Output the [x, y] coordinate of the center of the cell containing the given text.  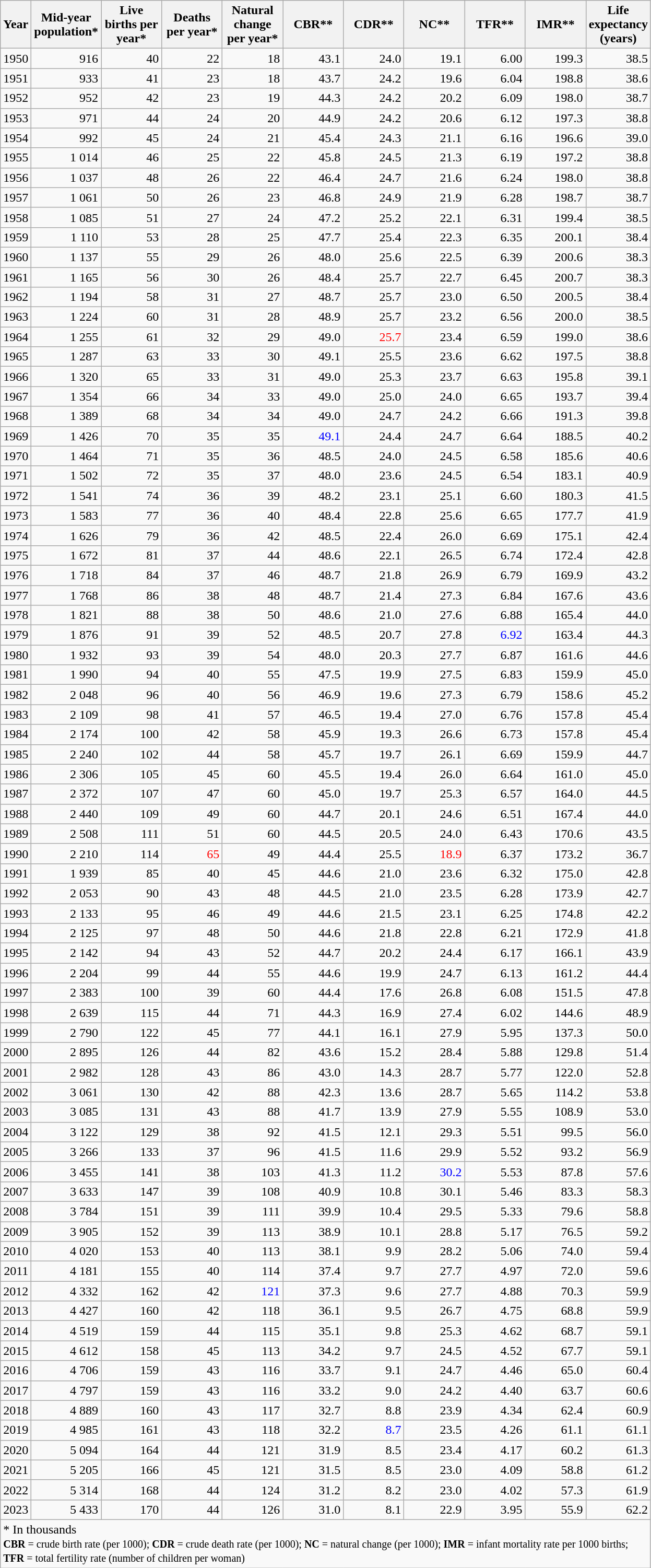
62.2 [618, 1510]
2015 [16, 1351]
22.5 [434, 257]
32 [192, 337]
23.7 [434, 377]
53.8 [618, 1092]
1 718 [66, 575]
93.2 [555, 1152]
172.9 [555, 933]
39.8 [618, 416]
199.3 [555, 58]
28.8 [434, 1231]
4.75 [495, 1311]
46.4 [313, 178]
44.9 [313, 118]
6.45 [495, 277]
6.59 [495, 337]
2 639 [66, 1013]
6.19 [495, 158]
1982 [16, 695]
4.34 [495, 1410]
98 [132, 715]
2 053 [66, 893]
167.6 [555, 595]
60.6 [618, 1390]
26.8 [434, 993]
2013 [16, 1311]
53 [132, 237]
1 990 [66, 675]
4 020 [66, 1251]
1987 [16, 794]
5.77 [495, 1072]
1 137 [66, 257]
4.97 [495, 1271]
2 133 [66, 914]
4.09 [495, 1470]
16.9 [374, 1013]
47.8 [618, 993]
1 768 [66, 595]
1952 [16, 98]
56.0 [618, 1132]
5.52 [495, 1152]
13.6 [374, 1092]
15.2 [374, 1052]
14.3 [374, 1072]
1966 [16, 377]
4 612 [66, 1351]
1 061 [66, 197]
2017 [16, 1390]
1983 [16, 715]
153 [132, 1251]
18.9 [434, 853]
5.55 [495, 1112]
27.0 [434, 715]
1960 [16, 257]
2014 [16, 1331]
90 [132, 893]
1958 [16, 217]
916 [66, 58]
158 [132, 1351]
6.74 [495, 555]
155 [132, 1271]
45.2 [618, 695]
12.1 [374, 1132]
1998 [16, 1013]
37.4 [313, 1271]
91 [132, 635]
164.0 [555, 794]
193.7 [555, 396]
24.9 [374, 197]
92 [253, 1132]
10.4 [374, 1211]
137.3 [555, 1033]
6.54 [495, 476]
58.3 [618, 1191]
6.17 [495, 953]
21.4 [374, 595]
114.2 [555, 1092]
9.9 [374, 1251]
169.9 [555, 575]
47.2 [313, 217]
31.2 [313, 1490]
59.4 [618, 1251]
22.4 [374, 535]
2 109 [66, 715]
1 821 [66, 615]
161 [132, 1430]
6.25 [495, 914]
3 633 [66, 1191]
45.5 [313, 774]
144.6 [555, 1013]
99 [132, 973]
6.08 [495, 993]
1 502 [66, 476]
6.21 [495, 933]
5 205 [66, 1470]
3 061 [66, 1092]
76.5 [555, 1231]
130 [132, 1092]
41.9 [618, 516]
43.9 [618, 953]
26.5 [434, 555]
5.95 [495, 1033]
3 905 [66, 1231]
31.0 [313, 1510]
6.02 [495, 1013]
173.2 [555, 853]
173.9 [555, 893]
183.1 [555, 476]
147 [132, 1191]
200.6 [555, 257]
74 [132, 496]
1 626 [66, 535]
Natural change per year* [253, 25]
20.7 [374, 635]
21.5 [374, 914]
26.6 [434, 734]
59.6 [618, 1271]
131 [132, 1112]
5.06 [495, 1251]
1971 [16, 476]
33.2 [313, 1390]
8.7 [374, 1430]
26.9 [434, 575]
2 372 [66, 794]
6.62 [495, 357]
1985 [16, 754]
33.7 [313, 1371]
1 389 [66, 416]
6.57 [495, 794]
200.0 [555, 317]
1950 [16, 58]
5.88 [495, 1052]
167.4 [555, 814]
41.7 [313, 1112]
27.4 [434, 1013]
17.6 [374, 993]
4.17 [495, 1450]
21.6 [434, 178]
177.7 [555, 516]
11.2 [374, 1172]
122 [132, 1033]
10.8 [374, 1191]
3 122 [66, 1132]
6.35 [495, 237]
5 094 [66, 1450]
5.33 [495, 1211]
22.7 [434, 277]
2 895 [66, 1052]
1962 [16, 297]
IMR** [555, 25]
19.1 [434, 58]
22.3 [434, 237]
197.5 [555, 357]
38.1 [313, 1251]
1970 [16, 456]
200.5 [555, 297]
6.43 [495, 834]
4.26 [495, 1430]
199.0 [555, 337]
52.8 [618, 1072]
72 [132, 476]
4.52 [495, 1351]
6.92 [495, 635]
188.5 [555, 436]
6.56 [495, 317]
1986 [16, 774]
108 [253, 1191]
129 [132, 1132]
102 [132, 754]
185.6 [555, 456]
68.8 [555, 1311]
196.6 [555, 138]
2 174 [66, 734]
79 [132, 535]
2010 [16, 1251]
191.3 [555, 416]
133 [132, 1152]
Deaths per year* [192, 25]
8.8 [374, 1410]
65.0 [555, 1371]
21.1 [434, 138]
39.9 [313, 1211]
36.1 [313, 1311]
1994 [16, 933]
45.8 [313, 158]
3 266 [66, 1152]
25.0 [374, 396]
81 [132, 555]
27.8 [434, 635]
2 440 [66, 814]
1975 [16, 555]
4 332 [66, 1291]
4 985 [66, 1430]
6.39 [495, 257]
Mid-year population* [66, 25]
933 [66, 78]
44.1 [313, 1033]
47.5 [313, 675]
42.2 [618, 914]
1996 [16, 973]
1976 [16, 575]
2 383 [66, 993]
31.9 [313, 1450]
1 541 [66, 496]
1954 [16, 138]
3.95 [495, 1510]
Life expectancy (years) [618, 25]
6.58 [495, 456]
2000 [16, 1052]
11.6 [374, 1152]
2001 [16, 1072]
9.6 [374, 1291]
97 [132, 933]
161.6 [555, 655]
27.6 [434, 615]
168 [132, 1490]
1956 [16, 178]
28.4 [434, 1052]
43.1 [313, 58]
25.2 [374, 217]
164 [132, 1450]
30.1 [434, 1191]
25.1 [434, 496]
2006 [16, 1172]
42.7 [618, 893]
1 464 [66, 456]
2004 [16, 1132]
1972 [16, 496]
68.7 [555, 1331]
1 037 [66, 178]
39.1 [618, 377]
4.40 [495, 1390]
2 240 [66, 754]
36.7 [618, 853]
32.2 [313, 1430]
1993 [16, 914]
26.1 [434, 754]
3 784 [66, 1211]
1 354 [66, 396]
5 314 [66, 1490]
200.7 [555, 277]
5.65 [495, 1092]
2008 [16, 1211]
27.5 [434, 675]
10.1 [374, 1231]
20.5 [374, 834]
1989 [16, 834]
1 583 [66, 516]
83.3 [555, 1191]
103 [253, 1172]
1968 [16, 416]
165.4 [555, 615]
1 939 [66, 873]
3 455 [66, 1172]
2002 [16, 1092]
5.46 [495, 1191]
2016 [16, 1371]
46.5 [313, 715]
199.4 [555, 217]
CBR** [313, 25]
1995 [16, 953]
43.7 [313, 78]
59.2 [618, 1231]
42.4 [618, 535]
141 [132, 1172]
2009 [16, 1231]
34.2 [313, 1351]
TFR** [495, 25]
55.9 [555, 1510]
63 [132, 357]
198.8 [555, 78]
1981 [16, 675]
2005 [16, 1152]
2 790 [66, 1033]
62.4 [555, 1410]
87.8 [555, 1172]
108.9 [555, 1112]
195.8 [555, 377]
4 181 [66, 1271]
166.1 [555, 953]
9.5 [374, 1311]
47 [192, 794]
1 287 [66, 357]
48.2 [313, 496]
23.2 [434, 317]
152 [132, 1231]
68 [132, 416]
4 706 [66, 1371]
53.0 [618, 1112]
67.7 [555, 1351]
107 [132, 794]
1959 [16, 237]
6.84 [495, 595]
1964 [16, 337]
151.5 [555, 993]
70 [132, 436]
2 982 [66, 1072]
172.4 [555, 555]
85 [132, 873]
1 426 [66, 436]
45.9 [313, 734]
9.8 [374, 1331]
57.6 [618, 1172]
26.7 [434, 1311]
70.3 [555, 1291]
39.4 [618, 396]
82 [253, 1052]
1984 [16, 734]
31.5 [313, 1470]
41.8 [618, 933]
37.3 [313, 1291]
2021 [16, 1470]
2018 [16, 1410]
122.0 [555, 1072]
1980 [16, 655]
6.04 [495, 78]
21.3 [434, 158]
4.46 [495, 1371]
30.2 [434, 1172]
2012 [16, 1291]
1965 [16, 357]
60.2 [555, 1450]
66 [132, 396]
109 [132, 814]
6.32 [495, 873]
19 [253, 98]
5.53 [495, 1172]
2 125 [66, 933]
1969 [16, 436]
6.66 [495, 416]
9.1 [374, 1371]
6.09 [495, 98]
2 508 [66, 834]
158.6 [555, 695]
1988 [16, 814]
47.7 [313, 237]
Year [16, 25]
6.13 [495, 973]
NC** [434, 25]
198.7 [555, 197]
93 [132, 655]
19.3 [374, 734]
9.0 [374, 1390]
1997 [16, 993]
21 [253, 138]
20.6 [434, 118]
1991 [16, 873]
29.3 [434, 1132]
25.4 [374, 237]
175.1 [555, 535]
29.5 [434, 1211]
95 [132, 914]
54 [253, 655]
41.3 [313, 1172]
1 320 [66, 377]
1961 [16, 277]
51.4 [618, 1052]
22.9 [434, 1510]
60.9 [618, 1410]
175.0 [555, 873]
1 932 [66, 655]
6.37 [495, 853]
170.6 [555, 834]
6.83 [495, 675]
6.73 [495, 734]
6.88 [495, 615]
1978 [16, 615]
129.8 [555, 1052]
2023 [16, 1510]
161.2 [555, 973]
5.17 [495, 1231]
61.9 [618, 1490]
4 797 [66, 1390]
4.88 [495, 1291]
2 204 [66, 973]
4 427 [66, 1311]
1 110 [66, 237]
128 [132, 1072]
43.5 [618, 834]
6.24 [495, 178]
170 [132, 1510]
46.8 [313, 197]
1967 [16, 396]
1973 [16, 516]
992 [66, 138]
1 672 [66, 555]
2020 [16, 1450]
6.50 [495, 297]
2011 [16, 1271]
971 [66, 118]
1 165 [66, 277]
2 048 [66, 695]
2 142 [66, 953]
8.1 [374, 1510]
105 [132, 774]
5 433 [66, 1510]
2022 [16, 1490]
2003 [16, 1112]
99.5 [555, 1132]
43.0 [313, 1072]
151 [132, 1211]
1999 [16, 1033]
20.1 [374, 814]
42.3 [313, 1092]
166 [132, 1470]
117 [253, 1410]
1955 [16, 158]
1963 [16, 317]
4 889 [66, 1410]
4.02 [495, 1490]
63.7 [555, 1390]
161.0 [555, 774]
43.2 [618, 575]
8.2 [374, 1490]
952 [66, 98]
1 014 [66, 158]
2019 [16, 1430]
32.7 [313, 1410]
1 085 [66, 217]
84 [132, 575]
197.2 [555, 158]
197.3 [555, 118]
16.1 [374, 1033]
200.1 [555, 237]
38.9 [313, 1231]
6.51 [495, 814]
163.4 [555, 635]
20 [253, 118]
61.2 [618, 1470]
1951 [16, 78]
6.63 [495, 377]
6.12 [495, 118]
6.00 [495, 58]
23.9 [434, 1410]
1979 [16, 635]
57 [253, 715]
60.4 [618, 1371]
4 519 [66, 1331]
56.9 [618, 1152]
1992 [16, 893]
61 [132, 337]
28.2 [434, 1251]
162 [132, 1291]
1 255 [66, 337]
174.8 [555, 914]
20.3 [374, 655]
1 876 [66, 635]
40.2 [618, 436]
21.9 [434, 197]
5.51 [495, 1132]
79.6 [555, 1211]
40.6 [618, 456]
Live births per year* [132, 25]
46.9 [313, 695]
6.31 [495, 217]
74.0 [555, 1251]
39.0 [618, 138]
1953 [16, 118]
1957 [16, 197]
6.16 [495, 138]
CDR** [374, 25]
1 224 [66, 317]
4.62 [495, 1331]
35.1 [313, 1331]
3 085 [66, 1112]
45.7 [313, 754]
6.60 [495, 496]
24.6 [434, 814]
61.3 [618, 1450]
1977 [16, 595]
1990 [16, 853]
2 306 [66, 774]
50.0 [618, 1033]
2 210 [66, 853]
1 194 [66, 297]
29.9 [434, 1152]
6.76 [495, 715]
180.3 [555, 496]
72.0 [555, 1271]
1974 [16, 535]
6.87 [495, 655]
24.3 [374, 138]
124 [253, 1490]
57.3 [555, 1490]
2007 [16, 1191]
13.9 [374, 1112]
